Detect which cell encompasses the target text, then output its (x, y) center coordinate. 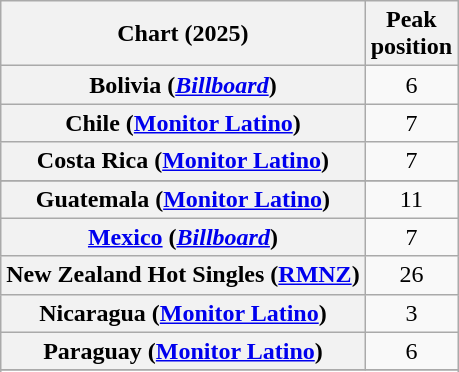
Paraguay (Monitor Latino) (183, 351)
New Zealand Hot Singles (RMNZ) (183, 275)
Chart (2025) (183, 34)
3 (411, 313)
Nicaragua (Monitor Latino) (183, 313)
Bolivia (Billboard) (183, 85)
Chile (Monitor Latino) (183, 123)
Mexico (Billboard) (183, 237)
Costa Rica (Monitor Latino) (183, 161)
11 (411, 199)
Peakposition (411, 34)
Guatemala (Monitor Latino) (183, 199)
26 (411, 275)
